Extract the [x, y] coordinate from the center of the cell holding the provided text.  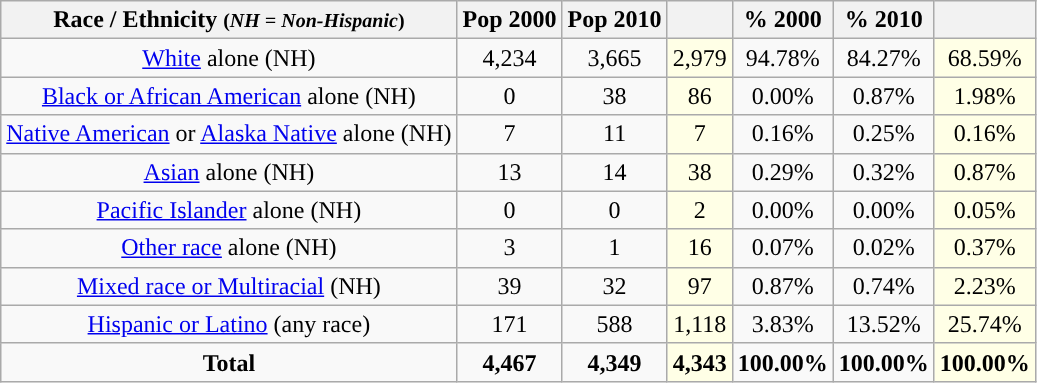
Total [229, 362]
4,349 [614, 362]
97 [700, 286]
0.25% [884, 134]
11 [614, 134]
Native American or Alaska Native alone (NH) [229, 134]
25.74% [984, 324]
Pop 2000 [510, 20]
0.02% [884, 248]
0.37% [984, 248]
1.98% [984, 96]
Mixed race or Multiracial (NH) [229, 286]
Pop 2010 [614, 20]
2 [700, 210]
0.05% [984, 210]
2,979 [700, 58]
13 [510, 172]
Race / Ethnicity (NH = Non-Hispanic) [229, 20]
4,234 [510, 58]
0.74% [884, 286]
39 [510, 286]
68.59% [984, 58]
14 [614, 172]
Asian alone (NH) [229, 172]
Hispanic or Latino (any race) [229, 324]
0.32% [884, 172]
16 [700, 248]
Pacific Islander alone (NH) [229, 210]
0.07% [782, 248]
0.29% [782, 172]
Other race alone (NH) [229, 248]
13.52% [884, 324]
94.78% [782, 58]
3 [510, 248]
2.23% [984, 286]
86 [700, 96]
84.27% [884, 58]
% 2000 [782, 20]
1 [614, 248]
588 [614, 324]
White alone (NH) [229, 58]
4,467 [510, 362]
3.83% [782, 324]
32 [614, 286]
Black or African American alone (NH) [229, 96]
% 2010 [884, 20]
4,343 [700, 362]
171 [510, 324]
1,118 [700, 324]
3,665 [614, 58]
